Return [X, Y] of the center of cell containing provided text 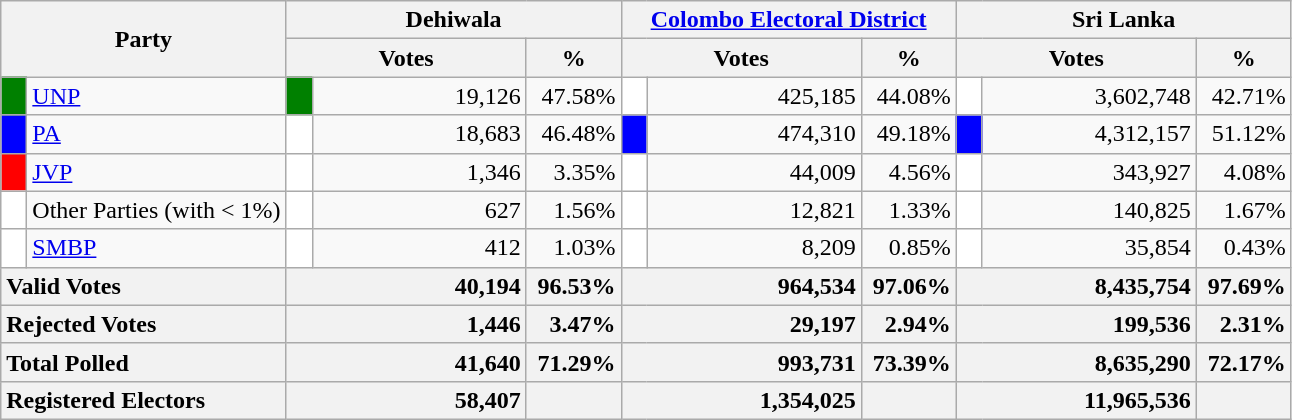
4.08% [1244, 172]
0.43% [1244, 248]
29,197 [741, 324]
425,185 [754, 96]
3.47% [574, 324]
SMBP [156, 248]
1,354,025 [741, 400]
1.56% [574, 210]
97.06% [908, 286]
97.69% [1244, 286]
71.29% [574, 362]
199,536 [1076, 324]
72.17% [1244, 362]
2.94% [908, 324]
96.53% [574, 286]
Party [144, 39]
18,683 [419, 134]
42.71% [1244, 96]
12,821 [754, 210]
3,602,748 [1089, 96]
993,731 [741, 362]
1.67% [1244, 210]
627 [419, 210]
Dehiwala [454, 20]
1,446 [406, 324]
Rejected Votes [144, 324]
Colombo Electoral District [788, 20]
Total Polled [144, 362]
35,854 [1089, 248]
40,194 [406, 286]
8,635,290 [1076, 362]
964,534 [741, 286]
58,407 [406, 400]
4,312,157 [1089, 134]
41,640 [406, 362]
11,965,536 [1076, 400]
140,825 [1089, 210]
Registered Electors [144, 400]
Other Parties (with < 1%) [156, 210]
2.31% [1244, 324]
JVP [156, 172]
1,346 [419, 172]
51.12% [1244, 134]
46.48% [574, 134]
73.39% [908, 362]
PA [156, 134]
47.58% [574, 96]
8,435,754 [1076, 286]
412 [419, 248]
44.08% [908, 96]
UNP [156, 96]
4.56% [908, 172]
19,126 [419, 96]
1.03% [574, 248]
49.18% [908, 134]
8,209 [754, 248]
474,310 [754, 134]
3.35% [574, 172]
1.33% [908, 210]
0.85% [908, 248]
44,009 [754, 172]
Sri Lanka [1124, 20]
343,927 [1089, 172]
Valid Votes [144, 286]
